Extract the (X, Y) coordinate from the center of the cell holding the provided text.  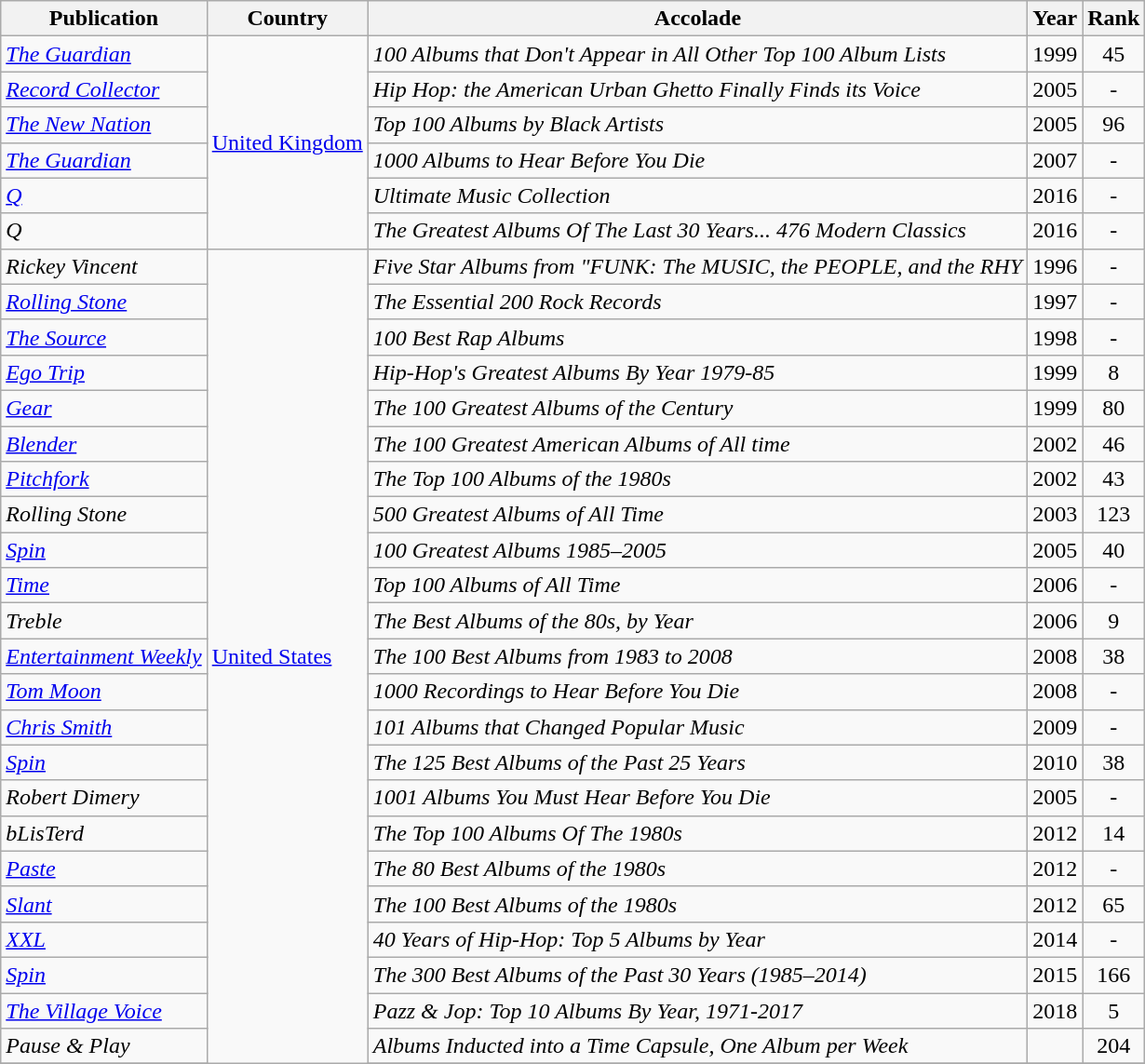
80 (1113, 408)
40 (1113, 550)
Country (287, 19)
Pazz & Jop: Top 10 Albums By Year, 1971-2017 (697, 1010)
The 100 Greatest Albums of the Century (697, 408)
Publication (104, 19)
Ego Trip (104, 372)
Chris Smith (104, 727)
8 (1113, 372)
2009 (1056, 727)
The New Nation (104, 125)
Gear (104, 408)
1001 Albums You Must Hear Before You Die (697, 798)
The Essential 200 Rock Records (697, 302)
Time (104, 586)
The 300 Best Albums of the Past 30 Years (1985–2014) (697, 975)
The Top 100 Albums Of The 1980s (697, 833)
Treble (104, 621)
Tom Moon (104, 692)
Rickey Vincent (104, 266)
101 Albums that Changed Popular Music (697, 727)
bLisTerd (104, 833)
1997 (1056, 302)
XXL (104, 939)
The 100 Best Albums of the 1980s (697, 904)
Robert Dimery (104, 798)
United States (287, 655)
Top 100 Albums of All Time (697, 586)
Accolade (697, 19)
Hip Hop: the American Urban Ghetto Finally Finds its Voice (697, 89)
1000 Albums to Hear Before You Die (697, 160)
United Kingdom (287, 142)
46 (1113, 444)
Rank (1113, 19)
The Greatest Albums Of The Last 30 Years... 476 Modern Classics (697, 231)
166 (1113, 975)
The 100 Greatest American Albums of All time (697, 444)
14 (1113, 833)
Top 100 Albums by Black Artists (697, 125)
96 (1113, 125)
40 Years of Hip-Hop: Top 5 Albums by Year (697, 939)
43 (1113, 479)
Entertainment Weekly (104, 656)
The Village Voice (104, 1010)
123 (1113, 515)
2007 (1056, 160)
The Source (104, 337)
The Top 100 Albums of the 1980s (697, 479)
Paste (104, 869)
100 Albums that Don't Appear in All Other Top 100 Album Lists (697, 54)
Blender (104, 444)
Albums Inducted into a Time Capsule, One Album per Week (697, 1046)
Five Star Albums from "FUNK: The MUSIC, the PEOPLE, and the RHY (697, 266)
Ultimate Music Collection (697, 195)
100 Best Rap Albums (697, 337)
Pause & Play (104, 1046)
1996 (1056, 266)
2010 (1056, 762)
100 Greatest Albums 1985–2005 (697, 550)
1998 (1056, 337)
2018 (1056, 1010)
9 (1113, 621)
Record Collector (104, 89)
The 80 Best Albums of the 1980s (697, 869)
Pitchfork (104, 479)
Hip-Hop's Greatest Albums By Year 1979-85 (697, 372)
5 (1113, 1010)
500 Greatest Albums of All Time (697, 515)
Slant (104, 904)
The Best Albums of the 80s, by Year (697, 621)
2003 (1056, 515)
The 125 Best Albums of the Past 25 Years (697, 762)
204 (1113, 1046)
1000 Recordings to Hear Before You Die (697, 692)
The 100 Best Albums from 1983 to 2008 (697, 656)
2015 (1056, 975)
Year (1056, 19)
2014 (1056, 939)
45 (1113, 54)
65 (1113, 904)
